Search for the cell housing the specified text and yield its [x, y] center coordinate. 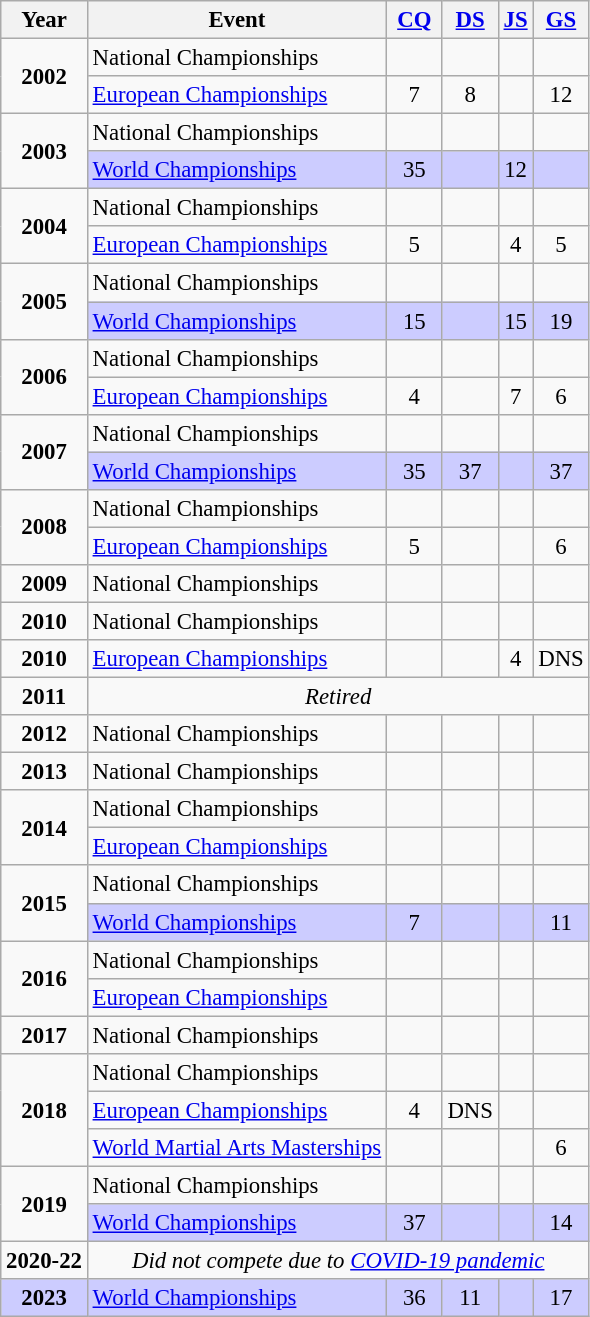
2002 [44, 76]
Did not compete due to COVID-19 pandemic [338, 1261]
2019 [44, 1204]
2018 [44, 1110]
2008 [44, 528]
2017 [44, 1035]
2006 [44, 376]
36 [414, 1298]
Event [236, 20]
8 [470, 95]
2003 [44, 152]
17 [561, 1298]
GS [561, 20]
14 [561, 1223]
2007 [44, 452]
2015 [44, 904]
2013 [44, 772]
2009 [44, 584]
Retired [338, 697]
2023 [44, 1298]
World Martial Arts Masterships [236, 1148]
19 [561, 321]
JS [516, 20]
Year [44, 20]
DS [470, 20]
2020-22 [44, 1261]
2012 [44, 734]
2011 [44, 697]
2004 [44, 226]
2016 [44, 978]
2014 [44, 828]
2005 [44, 302]
CQ [414, 20]
